Locate the cell with the specified text and output its (X, Y) center coordinate. 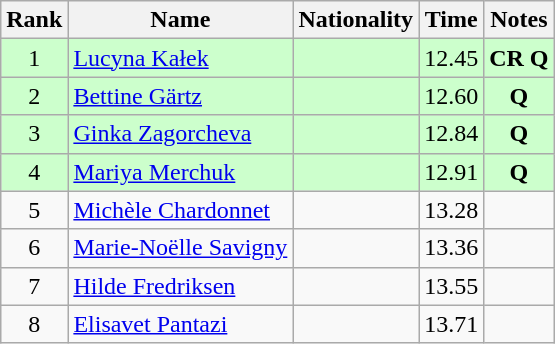
13.71 (452, 324)
Notes (519, 20)
Mariya Merchuk (180, 172)
Elisavet Pantazi (180, 324)
3 (34, 134)
12.60 (452, 96)
2 (34, 96)
13.36 (452, 248)
Lucyna Kałek (180, 58)
13.28 (452, 210)
Michèle Chardonnet (180, 210)
Bettine Gärtz (180, 96)
Name (180, 20)
13.55 (452, 286)
Nationality (356, 20)
CR Q (519, 58)
1 (34, 58)
Marie-Noëlle Savigny (180, 248)
Ginka Zagorcheva (180, 134)
12.45 (452, 58)
6 (34, 248)
12.84 (452, 134)
Hilde Fredriksen (180, 286)
Time (452, 20)
5 (34, 210)
7 (34, 286)
8 (34, 324)
12.91 (452, 172)
Rank (34, 20)
4 (34, 172)
